Search for the cell housing the specified text and yield its (X, Y) center coordinate. 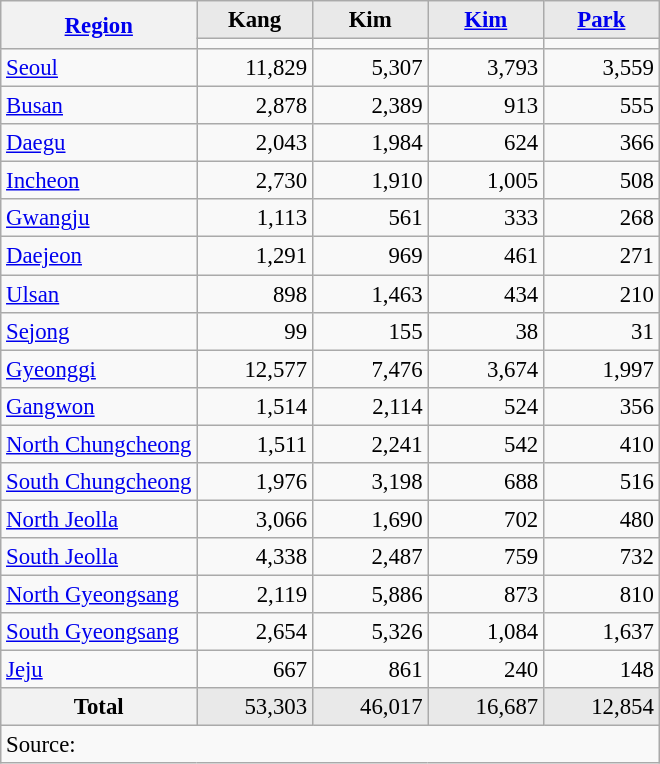
Kang (255, 20)
561 (370, 219)
1,976 (255, 482)
913 (486, 106)
Gwangju (99, 219)
2,487 (370, 557)
2,389 (370, 106)
North Jeolla (99, 519)
1,511 (255, 444)
969 (370, 256)
759 (486, 557)
356 (602, 406)
524 (486, 406)
366 (602, 143)
Total (99, 707)
861 (370, 670)
53,303 (255, 707)
240 (486, 670)
2,654 (255, 632)
1,514 (255, 406)
31 (602, 331)
Gangwon (99, 406)
3,793 (486, 68)
South Chungcheong (99, 482)
434 (486, 294)
898 (255, 294)
99 (255, 331)
North Chungcheong (99, 444)
Daejeon (99, 256)
480 (602, 519)
North Gyeongsang (99, 594)
12,577 (255, 369)
Sejong (99, 331)
268 (602, 219)
702 (486, 519)
Daegu (99, 143)
South Jeolla (99, 557)
Source: (330, 745)
873 (486, 594)
333 (486, 219)
South Gyeongsang (99, 632)
2,119 (255, 594)
2,043 (255, 143)
1,997 (602, 369)
5,307 (370, 68)
732 (602, 557)
Incheon (99, 181)
16,687 (486, 707)
1,690 (370, 519)
12,854 (602, 707)
Busan (99, 106)
508 (602, 181)
3,674 (486, 369)
1,113 (255, 219)
810 (602, 594)
2,114 (370, 406)
5,326 (370, 632)
155 (370, 331)
2,878 (255, 106)
Park (602, 20)
1,637 (602, 632)
210 (602, 294)
38 (486, 331)
7,476 (370, 369)
624 (486, 143)
1,463 (370, 294)
Region (99, 25)
667 (255, 670)
Seoul (99, 68)
3,066 (255, 519)
11,829 (255, 68)
Jeju (99, 670)
688 (486, 482)
5,886 (370, 594)
46,017 (370, 707)
555 (602, 106)
271 (602, 256)
1,005 (486, 181)
Ulsan (99, 294)
3,559 (602, 68)
3,198 (370, 482)
410 (602, 444)
461 (486, 256)
1,910 (370, 181)
148 (602, 670)
2,241 (370, 444)
2,730 (255, 181)
Gyeonggi (99, 369)
542 (486, 444)
1,984 (370, 143)
4,338 (255, 557)
1,084 (486, 632)
1,291 (255, 256)
516 (602, 482)
